Identify which cell holds the provided text, then report its (X, Y) central coordinate. 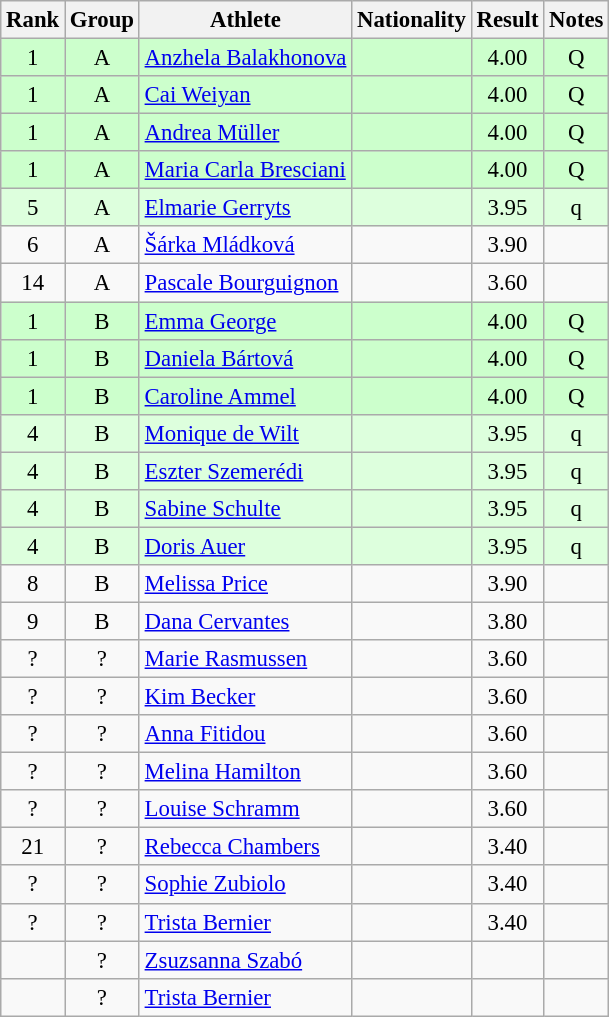
5 (33, 208)
Nationality (412, 20)
9 (33, 621)
Melissa Price (245, 584)
Marie Rasmussen (245, 659)
Doris Auer (245, 546)
Šárka Mládková (245, 245)
Kim Becker (245, 697)
Melina Hamilton (245, 772)
Group (102, 20)
Emma George (245, 321)
Rank (33, 20)
8 (33, 584)
Result (508, 20)
Caroline Ammel (245, 396)
6 (33, 245)
Dana Cervantes (245, 621)
Daniela Bártová (245, 358)
Eszter Szemerédi (245, 471)
Anna Fitidou (245, 734)
21 (33, 847)
Andrea Müller (245, 133)
Louise Schramm (245, 809)
Athlete (245, 20)
Rebecca Chambers (245, 847)
Sophie Zubiolo (245, 885)
Notes (576, 20)
Sabine Schulte (245, 509)
Monique de Wilt (245, 433)
3.80 (508, 621)
Cai Weiyan (245, 95)
Zsuzsanna Szabó (245, 960)
Pascale Bourguignon (245, 283)
Anzhela Balakhonova (245, 58)
Elmarie Gerryts (245, 208)
14 (33, 283)
Maria Carla Bresciani (245, 170)
